Search for the cell housing the specified text and yield its (X, Y) center coordinate. 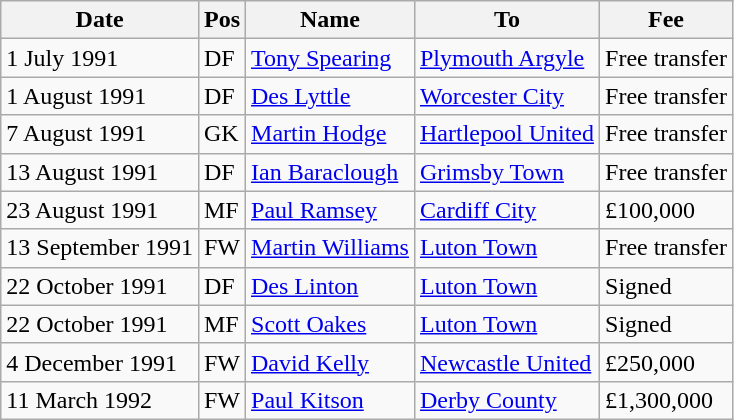
David Kelly (330, 362)
13 September 1991 (100, 248)
23 August 1991 (100, 210)
Pos (222, 20)
11 March 1992 (100, 400)
Des Linton (330, 286)
Hartlepool United (506, 134)
Newcastle United (506, 362)
7 August 1991 (100, 134)
£1,300,000 (666, 400)
Fee (666, 20)
Cardiff City (506, 210)
Derby County (506, 400)
Name (330, 20)
£100,000 (666, 210)
Martin Williams (330, 248)
Martin Hodge (330, 134)
Scott Oakes (330, 324)
Ian Baraclough (330, 172)
To (506, 20)
Worcester City (506, 96)
Paul Ramsey (330, 210)
Plymouth Argyle (506, 58)
1 July 1991 (100, 58)
1 August 1991 (100, 96)
13 August 1991 (100, 172)
Date (100, 20)
Tony Spearing (330, 58)
Paul Kitson (330, 400)
4 December 1991 (100, 362)
Grimsby Town (506, 172)
GK (222, 134)
£250,000 (666, 362)
Des Lyttle (330, 96)
